Determine the [x, y] coordinate at the center of the cell enclosing the given text.  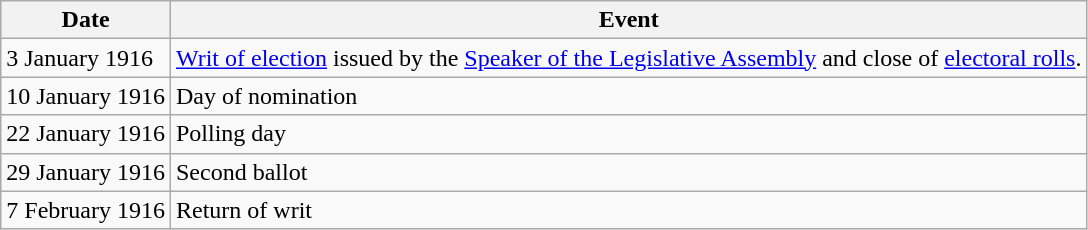
Day of nomination [628, 96]
22 January 1916 [86, 134]
Second ballot [628, 172]
29 January 1916 [86, 172]
10 January 1916 [86, 96]
7 February 1916 [86, 210]
Writ of election issued by the Speaker of the Legislative Assembly and close of electoral rolls. [628, 58]
Date [86, 20]
Return of writ [628, 210]
Polling day [628, 134]
Event [628, 20]
3 January 1916 [86, 58]
